Provide the [x, y] coordinate of the cell's center where the given text is located.  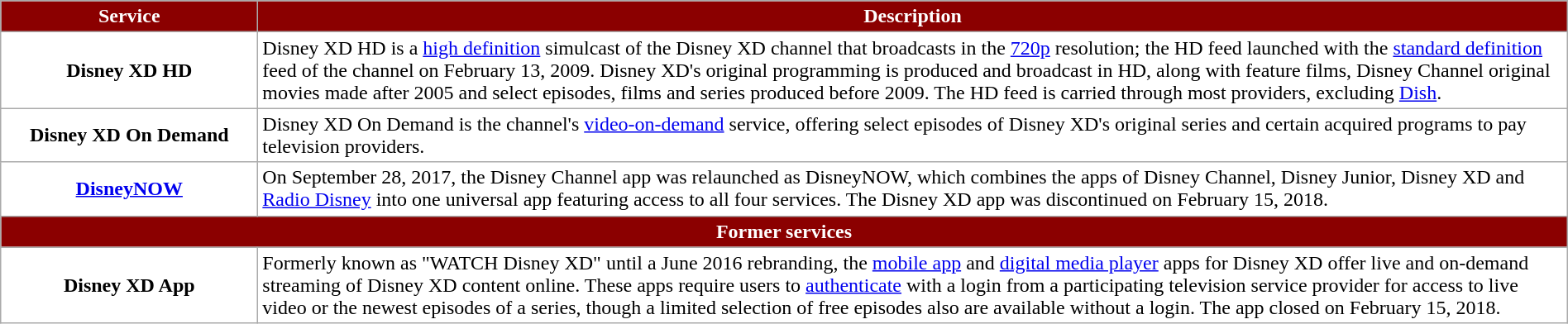
Disney XD On Demand [129, 136]
DisneyNOW [129, 188]
Disney XD App [129, 285]
Disney XD HD [129, 70]
Service [129, 17]
Former services [784, 231]
Description [913, 17]
